Capture the cell that displays the provided text and extract its (X, Y) central coordinate. 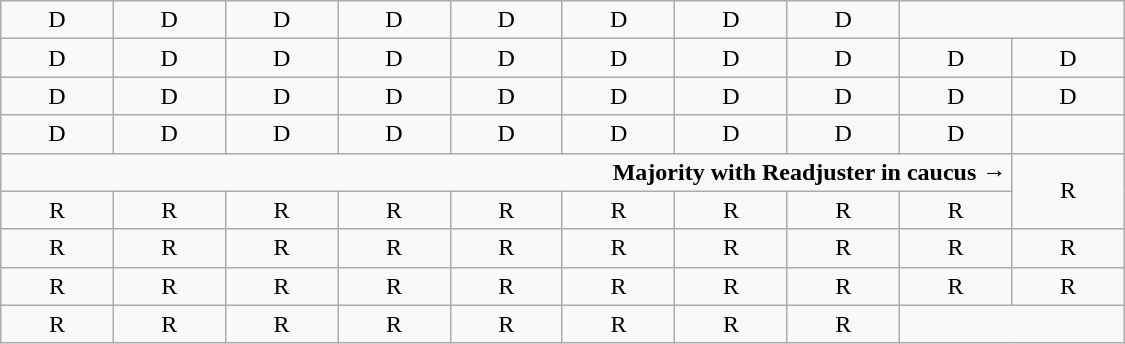
Majority with Readjuster in caucus → (506, 172)
